Output the (x, y) coordinate of the center of the cell containing the given text.  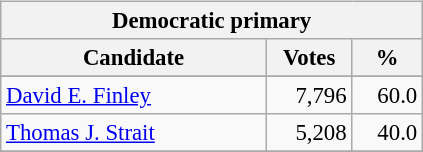
Democratic primary (212, 21)
% (388, 58)
David E. Finley (134, 96)
60.0 (388, 96)
Thomas J. Strait (134, 133)
40.0 (388, 133)
5,208 (309, 133)
Votes (309, 58)
Candidate (134, 58)
7,796 (309, 96)
